Locate the cell with the specified text and output its [X, Y] center coordinate. 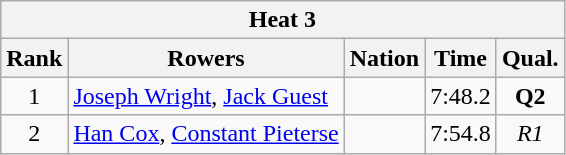
Han Cox, Constant Pieterse [206, 134]
7:54.8 [461, 134]
Heat 3 [282, 20]
Rank [34, 58]
Q2 [530, 96]
Rowers [206, 58]
Time [461, 58]
Qual. [530, 58]
2 [34, 134]
R1 [530, 134]
1 [34, 96]
Joseph Wright, Jack Guest [206, 96]
7:48.2 [461, 96]
Nation [384, 58]
